Capture the cell that displays the provided text and extract its (x, y) central coordinate. 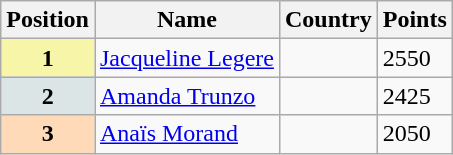
3 (48, 134)
2425 (414, 96)
Anaïs Morand (186, 134)
2550 (414, 58)
2 (48, 96)
Jacqueline Legere (186, 58)
Name (186, 20)
Position (48, 20)
2050 (414, 134)
Country (328, 20)
1 (48, 58)
Amanda Trunzo (186, 96)
Points (414, 20)
